Detect which cell encompasses the target text, then output its (X, Y) center coordinate. 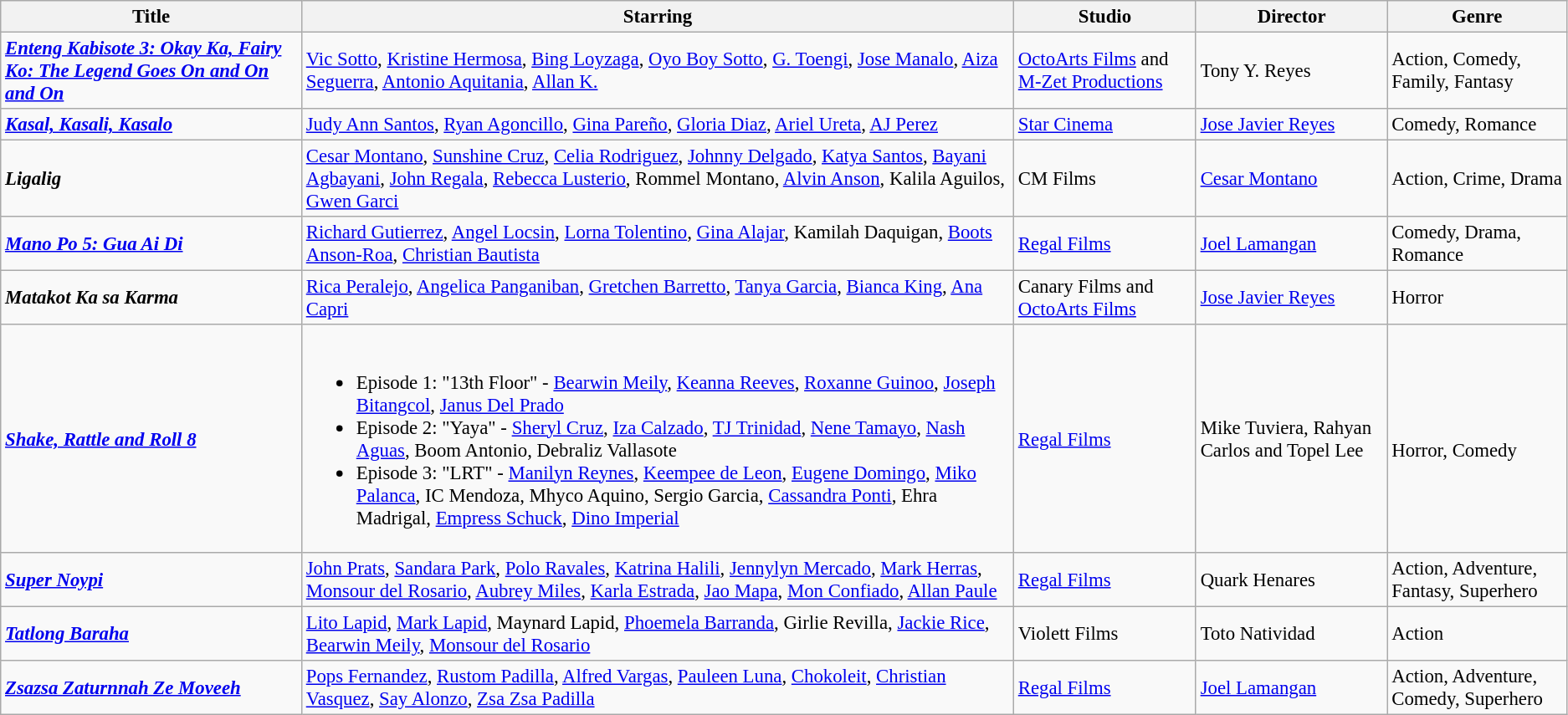
OctoArts Films and M-Zet Productions (1104, 71)
Action, Crime, Drama (1478, 179)
Toto Natividad (1292, 634)
Judy Ann Santos, Ryan Agoncillo, Gina Pareño, Gloria Diaz, Ariel Ureta, AJ Perez (658, 125)
Action, Comedy, Family, Fantasy (1478, 71)
Mano Po 5: Gua Ai Di (151, 244)
Violett Films (1104, 634)
Cesar Montano (1292, 179)
Vic Sotto, Kristine Hermosa, Bing Loyzaga, Oyo Boy Sotto, G. Toengi, Jose Manalo, Aiza Seguerra, Antonio Aquitania, Allan K. (658, 71)
Pops Fernandez, Rustom Padilla, Alfred Vargas, Pauleen Luna, Chokoleit, Christian Vasquez, Say Alonzo, Zsa Zsa Padilla (658, 687)
Canary Films and OctoArts Films (1104, 298)
Kasal, Kasali, Kasalo (151, 125)
Genre (1478, 17)
Comedy, Romance (1478, 125)
Matakot Ka sa Karma (151, 298)
Lito Lapid, Mark Lapid, Maynard Lapid, Phoemela Barranda, Girlie Revilla, Jackie Rice, Bearwin Meily, Monsour del Rosario (658, 634)
Director (1292, 17)
Action, Adventure, Fantasy, Superhero (1478, 580)
Tony Y. Reyes (1292, 71)
Studio (1104, 17)
Horror, Comedy (1478, 438)
Shake, Rattle and Roll 8 (151, 438)
Mike Tuviera, Rahyan Carlos and Topel Lee (1292, 438)
Starring (658, 17)
Super Noypi (151, 580)
Horror (1478, 298)
Title (151, 17)
Comedy, Drama, Romance (1478, 244)
Action, Adventure, Comedy, Superhero (1478, 687)
CM Films (1104, 179)
Zsazsa Zaturnnah Ze Moveeh (151, 687)
Quark Henares (1292, 580)
Tatlong Baraha (151, 634)
Star Cinema (1104, 125)
Action (1478, 634)
Enteng Kabisote 3: Okay Ka, Fairy Ko: The Legend Goes On and On and On (151, 71)
Ligalig (151, 179)
Rica Peralejo, Angelica Panganiban, Gretchen Barretto, Tanya Garcia, Bianca King, Ana Capri (658, 298)
Richard Gutierrez, Angel Locsin, Lorna Tolentino, Gina Alajar, Kamilah Daquigan, Boots Anson-Roa, Christian Bautista (658, 244)
